Return [x, y] of the center of cell containing provided text 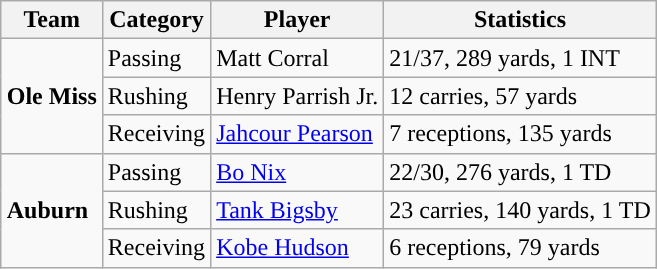
Henry Parrish Jr. [298, 96]
Matt Corral [298, 58]
Statistics [520, 20]
7 receptions, 135 yards [520, 134]
Bo Nix [298, 172]
22/30, 276 yards, 1 TD [520, 172]
6 receptions, 79 yards [520, 248]
12 carries, 57 yards [520, 96]
Team [52, 20]
Ole Miss [52, 96]
Kobe Hudson [298, 248]
Player [298, 20]
Tank Bigsby [298, 210]
23 carries, 140 yards, 1 TD [520, 210]
Auburn [52, 210]
Jahcour Pearson [298, 134]
Category [156, 20]
21/37, 289 yards, 1 INT [520, 58]
